From the cell containing the given text, extract its center point as [x, y] coordinate. 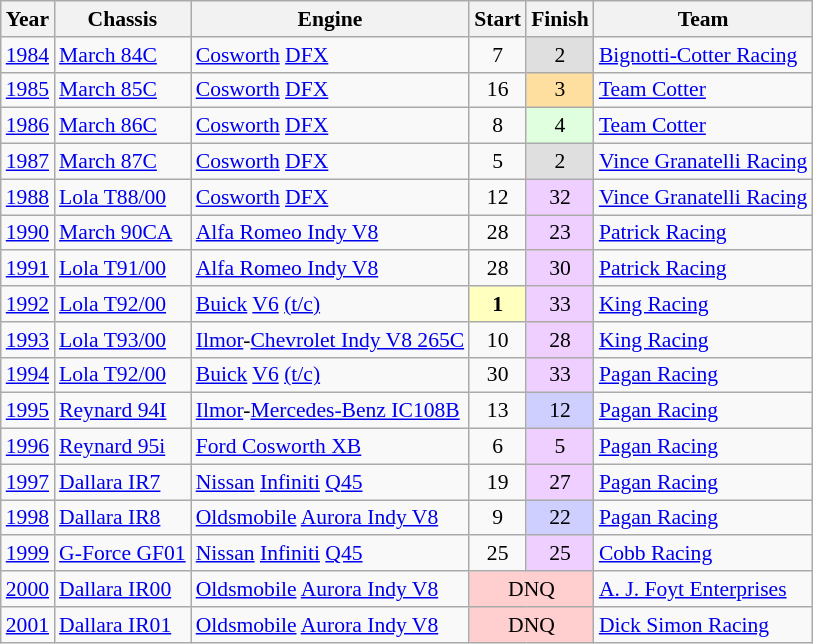
March 90CA [122, 233]
Ilmor-Chevrolet Indy V8 265C [330, 340]
1998 [28, 518]
1991 [28, 269]
6 [498, 447]
March 85C [122, 90]
1993 [28, 340]
1987 [28, 162]
Cobb Racing [704, 554]
8 [498, 126]
Engine [330, 19]
1992 [28, 304]
3 [560, 90]
16 [498, 90]
G-Force GF01 [122, 554]
A. J. Foyt Enterprises [704, 589]
Year [28, 19]
9 [498, 518]
2000 [28, 589]
1999 [28, 554]
Dallara IR7 [122, 482]
10 [498, 340]
Ford Cosworth XB [330, 447]
1984 [28, 55]
Reynard 95i [122, 447]
1996 [28, 447]
1988 [28, 197]
Dallara IR01 [122, 625]
Start [498, 19]
Bignotti-Cotter Racing [704, 55]
Ilmor-Mercedes-Benz IC108B [330, 411]
22 [560, 518]
Lola T88/00 [122, 197]
Team [704, 19]
March 87C [122, 162]
1986 [28, 126]
Dick Simon Racing [704, 625]
1994 [28, 375]
23 [560, 233]
Dallara IR00 [122, 589]
1 [498, 304]
19 [498, 482]
March 84C [122, 55]
Lola T93/00 [122, 340]
Finish [560, 19]
32 [560, 197]
Dallara IR8 [122, 518]
Lola T91/00 [122, 269]
1990 [28, 233]
1985 [28, 90]
7 [498, 55]
13 [498, 411]
March 86C [122, 126]
4 [560, 126]
2001 [28, 625]
27 [560, 482]
Chassis [122, 19]
1995 [28, 411]
Reynard 94I [122, 411]
1997 [28, 482]
